Extract the [x, y] coordinate from the center of the cell holding the provided text.  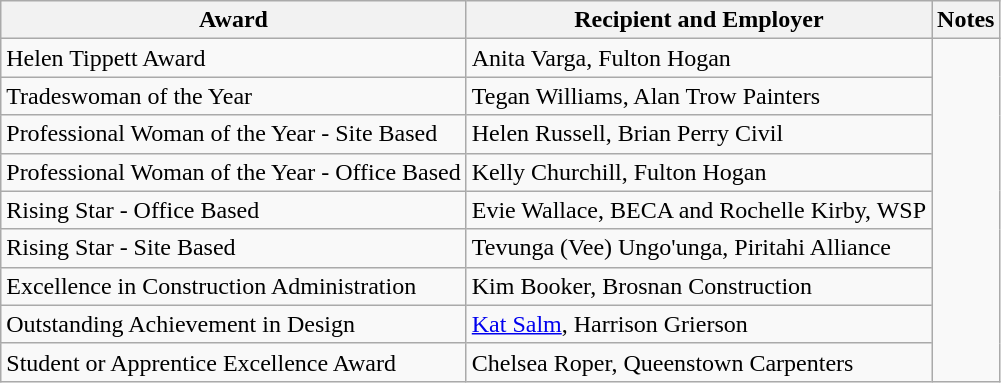
Rising Star - Site Based [234, 248]
Outstanding Achievement in Design [234, 324]
Student or Apprentice Excellence Award [234, 362]
Anita Varga, Fulton Hogan [698, 58]
Professional Woman of the Year - Office Based [234, 172]
Helen Tippett Award [234, 58]
Notes [966, 20]
Kim Booker, Brosnan Construction [698, 286]
Kat Salm, Harrison Grierson [698, 324]
Professional Woman of the Year - Site Based [234, 134]
Award [234, 20]
Tradeswoman of the Year [234, 96]
Excellence in Construction Administration [234, 286]
Tevunga (Vee) Ungo'unga, Piritahi Alliance [698, 248]
Chelsea Roper, Queenstown Carpenters [698, 362]
Helen Russell, Brian Perry Civil [698, 134]
Kelly Churchill, Fulton Hogan [698, 172]
Recipient and Employer [698, 20]
Evie Wallace, BECA and Rochelle Kirby, WSP [698, 210]
Tegan Williams, Alan Trow Painters [698, 96]
Rising Star - Office Based [234, 210]
